Scan for the cell matching the given text and deliver its (X, Y) coordinate at center. 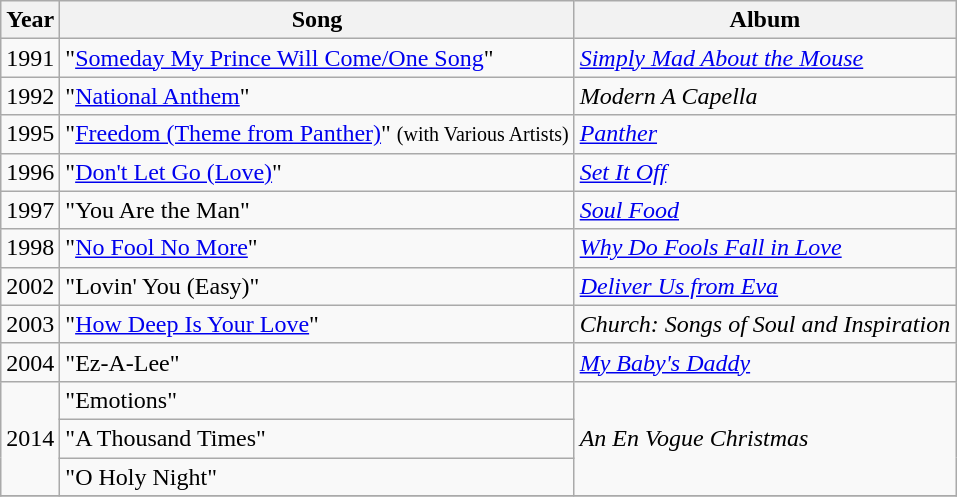
Church: Songs of Soul and Inspiration (765, 324)
2014 (30, 438)
"No Fool No More" (317, 248)
"Emotions" (317, 400)
1995 (30, 134)
An En Vogue Christmas (765, 438)
"Ez-A-Lee" (317, 362)
1998 (30, 248)
"Lovin' You (Easy)" (317, 286)
Soul Food (765, 210)
2004 (30, 362)
"Freedom (Theme from Panther)" (with Various Artists) (317, 134)
"Someday My Prince Will Come/One Song" (317, 58)
1991 (30, 58)
1996 (30, 172)
2002 (30, 286)
Panther (765, 134)
My Baby's Daddy (765, 362)
Song (317, 20)
1997 (30, 210)
Deliver Us from Eva (765, 286)
2003 (30, 324)
Set It Off (765, 172)
Simply Mad About the Mouse (765, 58)
Modern A Capella (765, 96)
"How Deep Is Your Love" (317, 324)
"Don't Let Go (Love)" (317, 172)
Album (765, 20)
"A Thousand Times" (317, 438)
Year (30, 20)
Why Do Fools Fall in Love (765, 248)
1992 (30, 96)
"National Anthem" (317, 96)
"You Are the Man" (317, 210)
"O Holy Night" (317, 477)
